Pinpoint the cell where the given text exists, returning its (X, Y) midpoint coordinate. 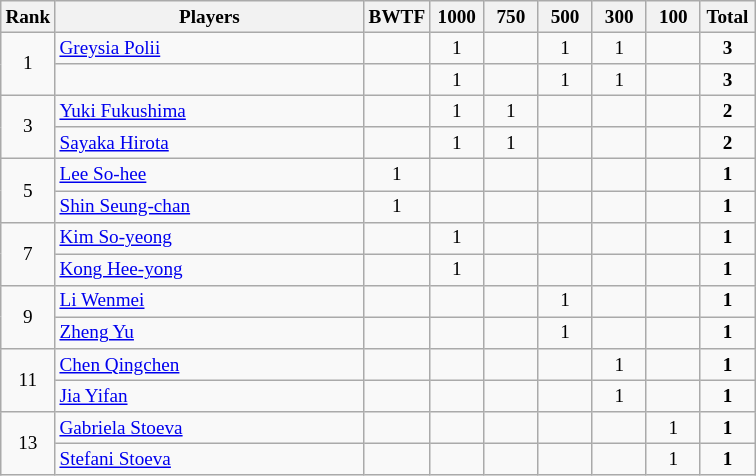
Kim So-yeong (210, 238)
Gabriela Stoeva (210, 428)
500 (565, 17)
750 (511, 17)
Lee So-hee (210, 175)
Players (210, 17)
13 (28, 444)
Greysia Polii (210, 48)
Li Wenmei (210, 301)
Total (727, 17)
Kong Hee-yong (210, 270)
Sayaka Hirota (210, 143)
9 (28, 316)
Jia Yifan (210, 396)
Zheng Yu (210, 333)
5 (28, 190)
11 (28, 380)
1000 (457, 17)
7 (28, 254)
Rank (28, 17)
Yuki Fukushima (210, 111)
BWTF (397, 17)
300 (619, 17)
100 (673, 17)
Shin Seung-chan (210, 206)
Chen Qingchen (210, 365)
Stefani Stoeva (210, 460)
